Detect which cell encompasses the target text, then output its [X, Y] center coordinate. 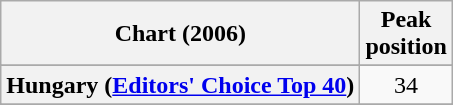
34 [406, 85]
Peakposition [406, 34]
Hungary (Editors' Choice Top 40) [180, 85]
Chart (2006) [180, 34]
